Scan for the cell matching the given text and deliver its [x, y] coordinate at center. 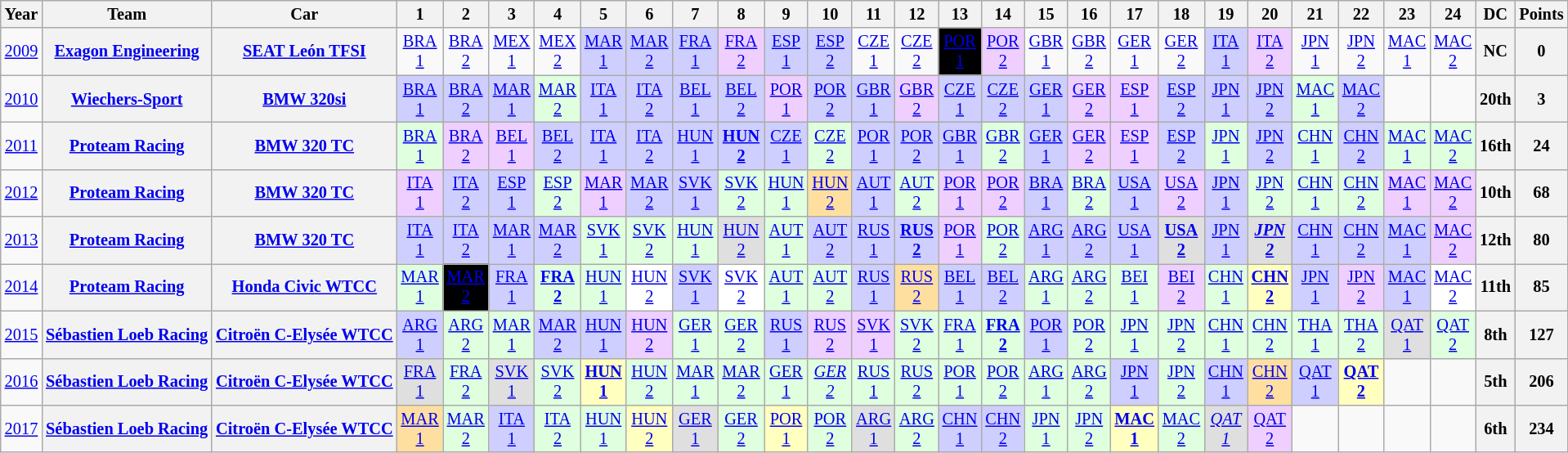
SEAT León TFSI [304, 52]
0 [1541, 52]
Wiechers-Sport [127, 99]
11th [1495, 287]
5 [603, 14]
2014 [21, 287]
NC [1495, 52]
8 [741, 14]
2010 [21, 99]
Team [127, 14]
Car [304, 14]
20th [1495, 99]
THA1 [1315, 334]
2017 [21, 428]
17 [1135, 14]
Points [1541, 14]
2 [466, 14]
85 [1541, 287]
16th [1495, 146]
MEX1 [512, 52]
4 [558, 14]
6 [649, 14]
6th [1495, 428]
20 [1270, 14]
14 [1002, 14]
2015 [21, 334]
THA2 [1361, 334]
21 [1315, 14]
8th [1495, 334]
BMW 320si [304, 99]
DC [1495, 14]
Honda Civic WTCC [304, 287]
MEX2 [558, 52]
7 [695, 14]
18 [1181, 14]
BEI1 [1135, 287]
BEI2 [1181, 287]
15 [1046, 14]
10 [830, 14]
2012 [21, 193]
11 [873, 14]
2009 [21, 52]
19 [1226, 14]
12th [1495, 240]
2011 [21, 146]
127 [1541, 334]
1 [420, 14]
12 [917, 14]
13 [960, 14]
234 [1541, 428]
206 [1541, 382]
9 [786, 14]
2013 [21, 240]
Year [21, 14]
10th [1495, 193]
Exagon Engineering [127, 52]
23 [1407, 14]
5th [1495, 382]
22 [1361, 14]
68 [1541, 193]
16 [1089, 14]
2016 [21, 382]
80 [1541, 240]
